Identify which cell holds the provided text, then report its (X, Y) central coordinate. 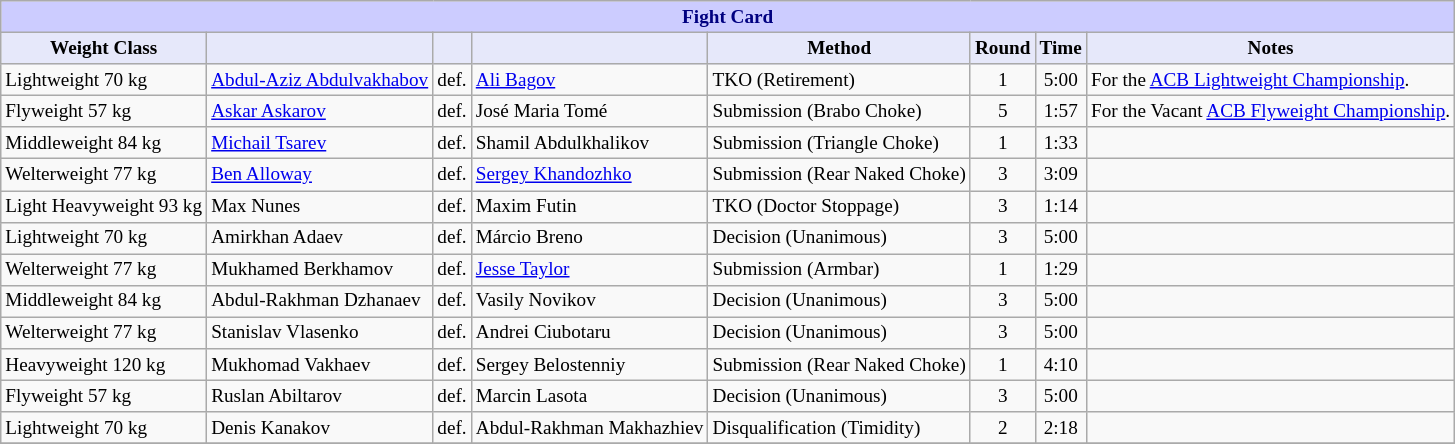
2:18 (1060, 428)
Disqualification (Timidity) (839, 428)
1:33 (1060, 143)
Amirkhan Adaev (320, 238)
Ruslan Abiltarov (320, 396)
2 (1002, 428)
Weight Class (104, 48)
José Maria Tomé (590, 111)
Ben Alloway (320, 175)
1:29 (1060, 270)
Sergey Khandozhko (590, 175)
TKO (Doctor Stoppage) (839, 206)
Method (839, 48)
1:57 (1060, 111)
Notes (1270, 48)
Light Heavyweight 93 kg (104, 206)
Submission (Armbar) (839, 270)
Mukhamed Berkhamov (320, 270)
Ali Bagov (590, 80)
Jesse Taylor (590, 270)
Marcin Lasota (590, 396)
Round (1002, 48)
Askar Askarov (320, 111)
Abdul-Rakhman Makhazhiev (590, 428)
Max Nunes (320, 206)
For the ACB Lightweight Championship. (1270, 80)
Abdul-Rakhman Dzhanaev (320, 301)
1:14 (1060, 206)
Andrei Ciubotaru (590, 333)
Denis Kanakov (320, 428)
Maxim Futin (590, 206)
Shamil Abdulkhalikov (590, 143)
Fight Card (728, 17)
Stanislav Vlasenko (320, 333)
Submission (Brabo Choke) (839, 111)
TKO (Retirement) (839, 80)
4:10 (1060, 365)
Mukhomad Vakhaev (320, 365)
Sergey Belostenniy (590, 365)
Time (1060, 48)
Márcio Breno (590, 238)
Heavyweight 120 kg (104, 365)
Michail Tsarev (320, 143)
5 (1002, 111)
Vasily Novikov (590, 301)
Abdul-Aziz Abdulvakhabov (320, 80)
For the Vacant ACB Flyweight Championship. (1270, 111)
Submission (Triangle Choke) (839, 143)
3:09 (1060, 175)
